Search for the cell housing the specified text and yield its [X, Y] center coordinate. 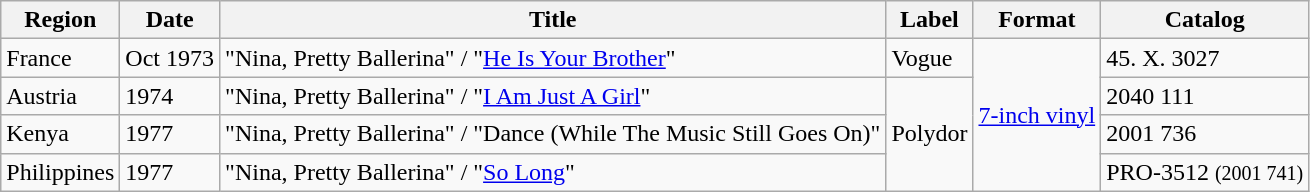
Date [170, 20]
Kenya [60, 134]
45. X. 3027 [1205, 58]
PRO-3512 (2001 741) [1205, 172]
Catalog [1205, 20]
Format [1037, 20]
Label [930, 20]
"Nina, Pretty Ballerina" / "I Am Just A Girl" [553, 96]
"Nina, Pretty Ballerina" / "He Is Your Brother" [553, 58]
2040 111 [1205, 96]
1974 [170, 96]
France [60, 58]
"Nina, Pretty Ballerina" / "So Long" [553, 172]
Philippines [60, 172]
Polydor [930, 134]
Austria [60, 96]
"Nina, Pretty Ballerina" / "Dance (While The Music Still Goes On)" [553, 134]
Oct 1973 [170, 58]
Title [553, 20]
2001 736 [1205, 134]
7-inch vinyl [1037, 115]
Vogue [930, 58]
Region [60, 20]
